Output the [X, Y] coordinate of the center of the cell containing the given text.  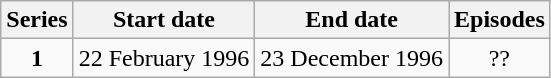
Start date [164, 20]
Episodes [499, 20]
Series [37, 20]
?? [499, 58]
End date [352, 20]
1 [37, 58]
23 December 1996 [352, 58]
22 February 1996 [164, 58]
